Return [x, y] of the center of cell containing provided text 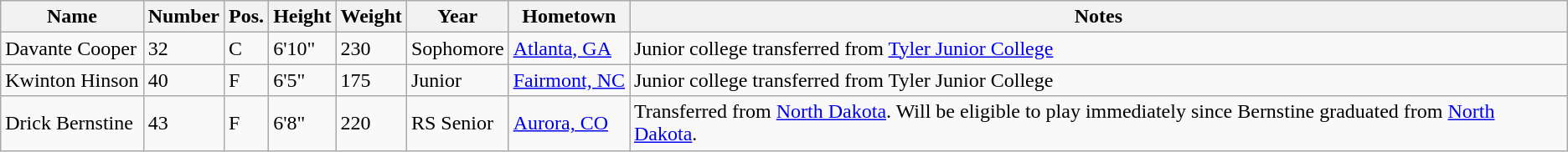
Height [302, 17]
Drick Bernstine [72, 124]
C [246, 48]
Pos. [246, 17]
6'8" [302, 124]
6'10" [302, 48]
220 [371, 124]
Name [72, 17]
RS Senior [457, 124]
Aurora, CO [569, 124]
32 [183, 48]
Davante Cooper [72, 48]
Kwinton Hinson [72, 80]
230 [371, 48]
Weight [371, 17]
Notes [1099, 17]
Atlanta, GA [569, 48]
40 [183, 80]
43 [183, 124]
Transferred from North Dakota. Will be eligible to play immediately since Bernstine graduated from North Dakota. [1099, 124]
Fairmont, NC [569, 80]
6'5" [302, 80]
Junior [457, 80]
Hometown [569, 17]
175 [371, 80]
Sophomore [457, 48]
Number [183, 17]
Year [457, 17]
